Return [x, y] of the center of cell containing provided text 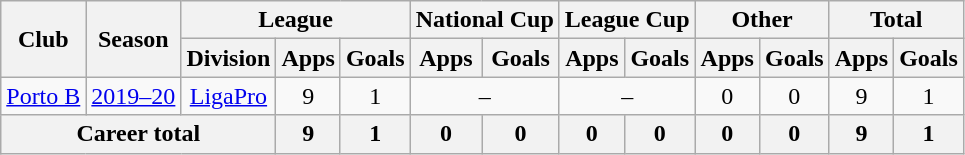
Other [762, 20]
League [296, 20]
League Cup [627, 20]
Season [134, 39]
Division [228, 58]
Career total [138, 134]
Total [896, 20]
2019–20 [134, 96]
Club [44, 39]
National Cup [484, 20]
Porto B [44, 96]
LigaPro [228, 96]
